Detect which cell encompasses the target text, then output its (x, y) center coordinate. 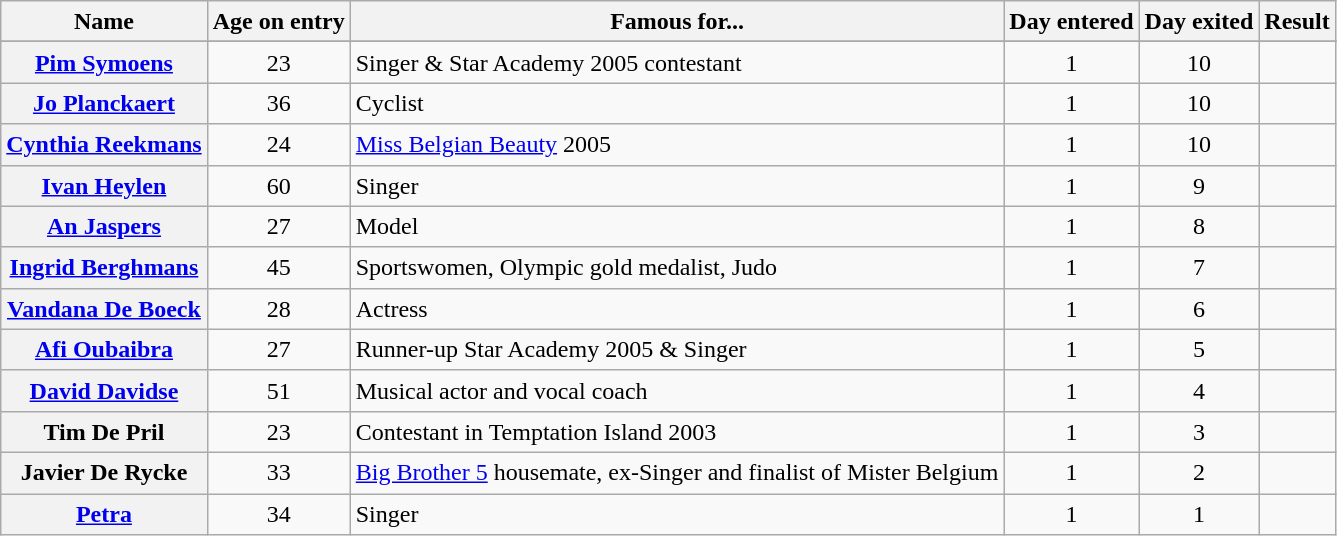
Runner-up Star Academy 2005 & Singer (677, 350)
Javier De Rycke (104, 472)
Pim Symoens (104, 62)
David Davidse (104, 390)
Famous for... (677, 22)
2 (1199, 472)
Model (677, 226)
5 (1199, 350)
8 (1199, 226)
28 (278, 308)
7 (1199, 268)
Tim De Pril (104, 432)
Afi Oubaibra (104, 350)
Ivan Heylen (104, 186)
3 (1199, 432)
Contestant in Temptation Island 2003 (677, 432)
Musical actor and vocal coach (677, 390)
4 (1199, 390)
Big Brother 5 housemate, ex-Singer and finalist of Mister Belgium (677, 472)
An Jaspers (104, 226)
Day exited (1199, 22)
Singer & Star Academy 2005 contestant (677, 62)
Actress (677, 308)
34 (278, 514)
Result (1297, 22)
Ingrid Berghmans (104, 268)
Name (104, 22)
24 (278, 144)
Day entered (1072, 22)
60 (278, 186)
Age on entry (278, 22)
45 (278, 268)
Miss Belgian Beauty 2005 (677, 144)
Petra (104, 514)
Cynthia Reekmans (104, 144)
Jo Planckaert (104, 104)
51 (278, 390)
36 (278, 104)
33 (278, 472)
Sportswomen, Olympic gold medalist, Judo (677, 268)
Vandana De Boeck (104, 308)
9 (1199, 186)
6 (1199, 308)
Cyclist (677, 104)
